Search for the cell housing the specified text and yield its [x, y] center coordinate. 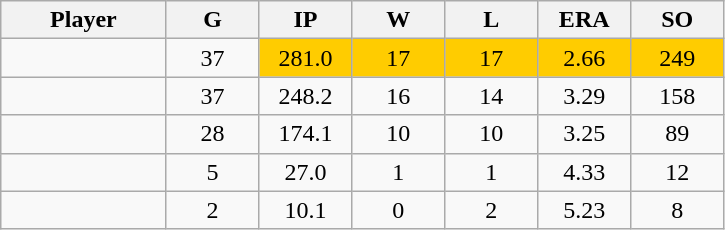
249 [678, 58]
27.0 [306, 172]
SO [678, 20]
10.1 [306, 210]
89 [678, 134]
8 [678, 210]
IP [306, 20]
16 [398, 96]
2.66 [584, 58]
281.0 [306, 58]
ERA [584, 20]
G [212, 20]
3.25 [584, 134]
5 [212, 172]
158 [678, 96]
0 [398, 210]
174.1 [306, 134]
12 [678, 172]
248.2 [306, 96]
28 [212, 134]
3.29 [584, 96]
W [398, 20]
Player [84, 20]
5.23 [584, 210]
14 [492, 96]
4.33 [584, 172]
L [492, 20]
